Output the (x, y) coordinate of the center of the cell containing the given text.  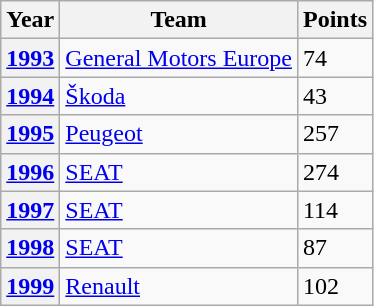
Peugeot (179, 134)
Škoda (179, 96)
Team (179, 20)
1998 (30, 248)
1994 (30, 96)
257 (334, 134)
114 (334, 210)
1999 (30, 286)
Year (30, 20)
102 (334, 286)
1995 (30, 134)
Points (334, 20)
274 (334, 172)
Renault (179, 286)
74 (334, 58)
87 (334, 248)
1993 (30, 58)
General Motors Europe (179, 58)
1996 (30, 172)
43 (334, 96)
1997 (30, 210)
